Search for the cell housing the specified text and yield its (x, y) center coordinate. 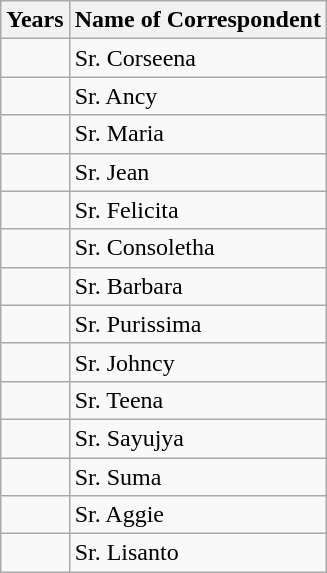
Name of Correspondent (198, 20)
Sr. Sayujya (198, 438)
Sr. Johncy (198, 362)
Sr. Suma (198, 477)
Years (35, 20)
Sr. Felicita (198, 210)
Sr. Lisanto (198, 553)
Sr. Aggie (198, 515)
Sr. Ancy (198, 96)
Sr. Consoletha (198, 248)
Sr. Teena (198, 400)
Sr. Maria (198, 134)
Sr. Jean (198, 172)
Sr. Corseena (198, 58)
Sr. Barbara (198, 286)
Sr. Purissima (198, 324)
